Search for the cell housing the specified text and yield its (x, y) center coordinate. 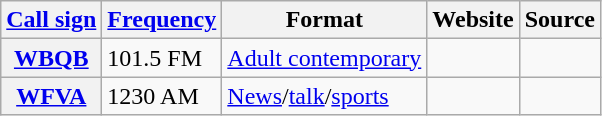
News/talk/sports (324, 96)
101.5 FM (162, 58)
WFVA (52, 96)
WBQB (52, 58)
Call sign (52, 20)
Website (473, 20)
Adult contemporary (324, 58)
Format (324, 20)
Source (560, 20)
Frequency (162, 20)
1230 AM (162, 96)
